Detect which cell encompasses the target text, then output its [x, y] center coordinate. 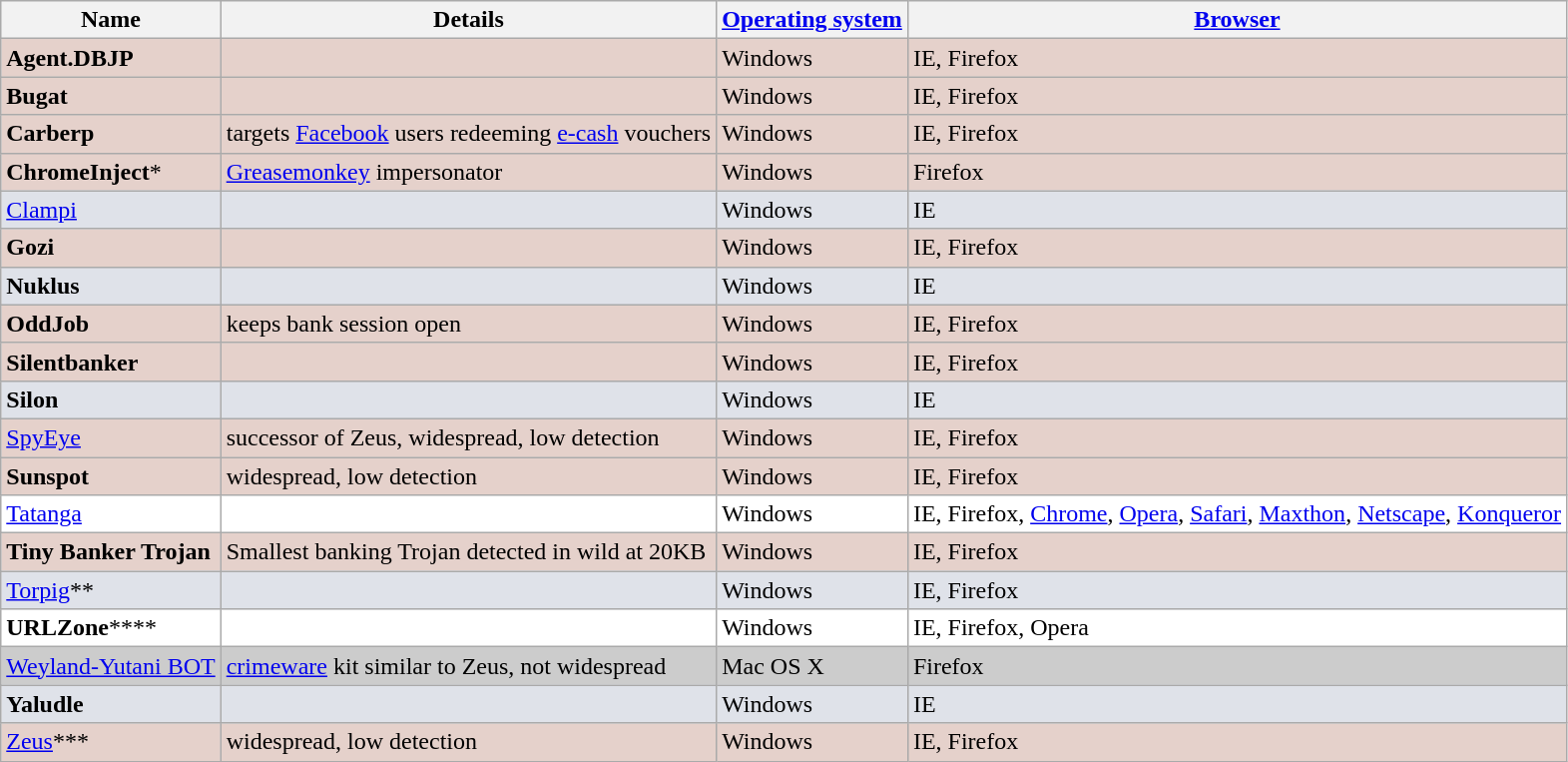
IE, Firefox, Chrome, Opera, Safari, Maxthon, Netscape, Konqueror [1237, 514]
Smallest banking Trojan detected in wild at 20KB [468, 552]
Mac OS X [812, 666]
Greasemonkey impersonator [468, 172]
successor of Zeus, widespread, low detection [468, 437]
Operating system [812, 20]
Nuklus [111, 286]
URLZone**** [111, 628]
Tatanga [111, 514]
Silon [111, 399]
SpyEye [111, 437]
Name [111, 20]
Clampi [111, 210]
targets Facebook users redeeming e-cash vouchers [468, 134]
ChromeInject* [111, 172]
Bugat [111, 96]
Zeus*** [111, 742]
Tiny Banker Trojan [111, 552]
Gozi [111, 248]
IE, Firefox, Opera [1237, 628]
Agent.DBJP [111, 58]
crimeware kit similar to Zeus, not widespread [468, 666]
keeps bank session open [468, 324]
Sunspot [111, 476]
OddJob [111, 324]
Yaludle [111, 704]
Browser [1237, 20]
Details [468, 20]
Torpig** [111, 590]
Weyland-Yutani BOT [111, 666]
Carberp [111, 134]
Silentbanker [111, 362]
